Provide the [x, y] coordinate of the cell's center where the given text is located.  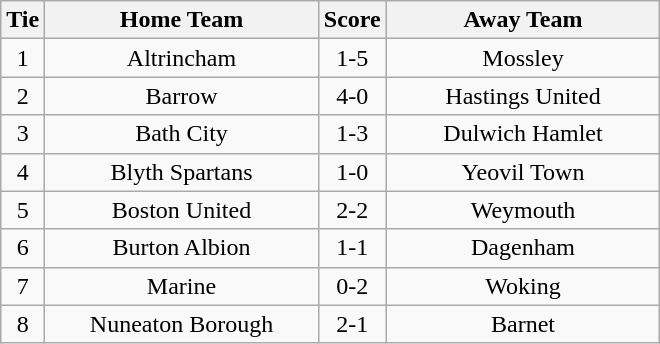
1-1 [352, 248]
2-2 [352, 210]
8 [23, 324]
Boston United [182, 210]
Dulwich Hamlet [523, 134]
4 [23, 172]
Home Team [182, 20]
Nuneaton Borough [182, 324]
1-3 [352, 134]
Bath City [182, 134]
1-5 [352, 58]
Barrow [182, 96]
Mossley [523, 58]
2-1 [352, 324]
Hastings United [523, 96]
Blyth Spartans [182, 172]
3 [23, 134]
2 [23, 96]
Burton Albion [182, 248]
Altrincham [182, 58]
Barnet [523, 324]
Dagenham [523, 248]
Woking [523, 286]
Score [352, 20]
4-0 [352, 96]
Weymouth [523, 210]
1-0 [352, 172]
5 [23, 210]
Marine [182, 286]
1 [23, 58]
7 [23, 286]
Yeovil Town [523, 172]
6 [23, 248]
Tie [23, 20]
Away Team [523, 20]
0-2 [352, 286]
